Search for the cell housing the specified text and yield its (X, Y) center coordinate. 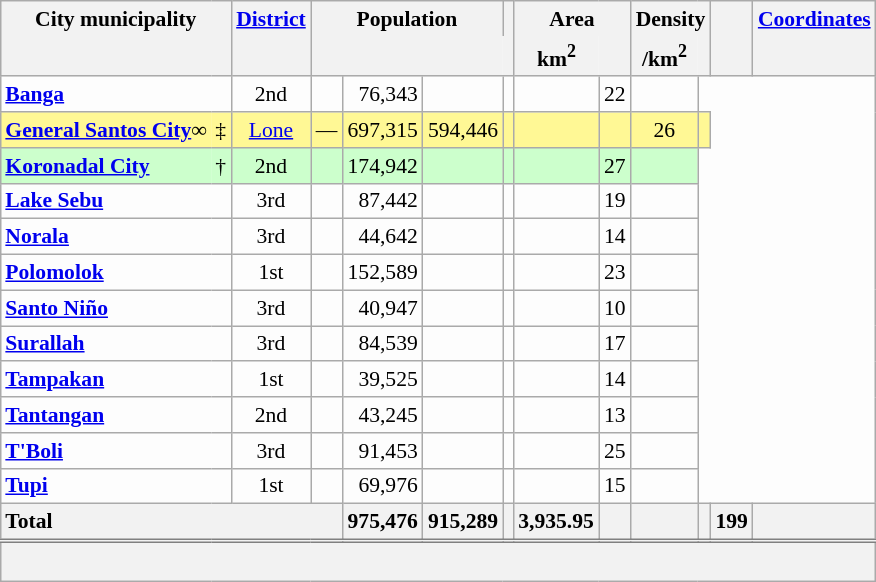
87,442 (383, 201)
Santo Niño (116, 308)
15 (615, 486)
Coordinates (814, 18)
152,589 (383, 272)
44,642 (383, 237)
594,446 (463, 130)
Tantangan (116, 415)
Density (671, 18)
69,976 (383, 486)
Lake Sebu (116, 201)
Tupi (116, 486)
915,289 (463, 522)
km2 (556, 56)
Polomolok (116, 272)
40,947 (383, 308)
Surallah (116, 344)
— (327, 130)
76,343 (383, 94)
199 (732, 522)
27 (615, 165)
Koronadal City (106, 165)
Norala (116, 237)
22 (615, 94)
District (271, 18)
19 (615, 201)
26 (664, 130)
39,525 (383, 379)
43,245 (383, 415)
Lone (271, 130)
Area (572, 18)
3,935.95 (556, 522)
‡ (221, 130)
23 (615, 272)
Tampakan (116, 379)
T'Boli (116, 450)
17 (615, 344)
Banga (116, 94)
91,453 (383, 450)
/km2 (664, 56)
697,315 (383, 130)
975,476 (383, 522)
10 (615, 308)
City municipality (116, 18)
General Santos City∞ (106, 130)
13 (615, 415)
† (221, 165)
84,539 (383, 344)
25 (615, 450)
174,942 (383, 165)
Population (407, 18)
Total (171, 522)
